Return (X, Y) of the center of cell containing provided text 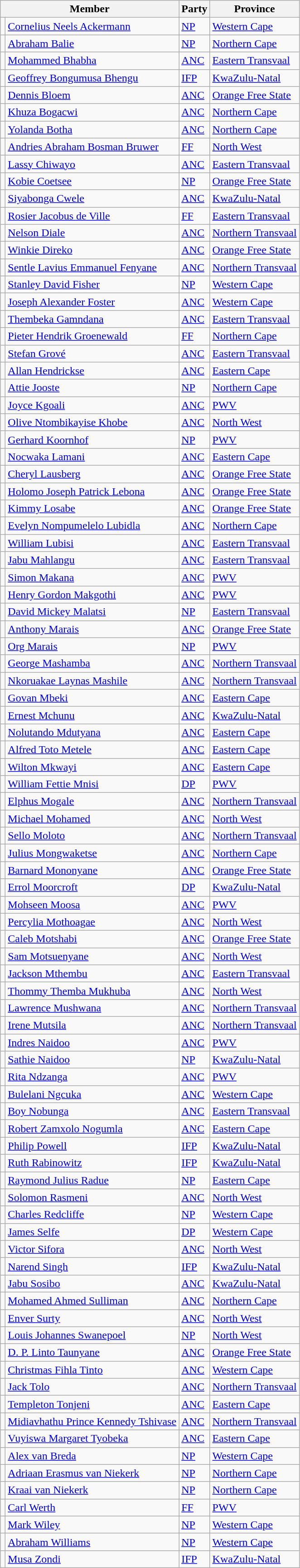
Stefan Grové (92, 353)
Carl Werth (92, 1507)
Jackson Mthembu (92, 973)
Nocwaka Lamani (92, 457)
Boy Nobunga (92, 1111)
Party (194, 9)
Musa Zondi (92, 1559)
Enver Surty (92, 1318)
Abraham Balie (92, 43)
Lawrence Mushwana (92, 1008)
Jack Tolo (92, 1387)
Nolutando Mdutyana (92, 732)
Yolanda Botha (92, 129)
Irene Mutsila (92, 1025)
Anthony Marais (92, 629)
David Mickey Malatsi (92, 612)
Barnard Mononyane (92, 870)
Gerhard Koornhof (92, 439)
Winkie Direko (92, 250)
Evelyn Nompumelelo Lubidla (92, 526)
Alex van Breda (92, 1456)
Abraham Williams (92, 1542)
Pieter Hendrik Groenewald (92, 336)
Christmas Fihla Tinto (92, 1370)
Jabu Sosibo (92, 1283)
Org Marais (92, 646)
Nkoruakae Laynas Mashile (92, 681)
James Selfe (92, 1232)
Nelson Diale (92, 233)
Sentle Lavius Emmanuel Fenyane (92, 267)
Julius Mongwaketse (92, 853)
Mohammed Bhabha (92, 61)
Andries Abraham Bosman Bruwer (92, 147)
Midiavhathu Prince Kennedy Tshivase (92, 1421)
Percylia Mothoagae (92, 922)
Louis Johannes Swanepoel (92, 1335)
Siyabonga Cwele (92, 198)
Cheryl Lausberg (92, 474)
William Lubisi (92, 543)
Philip Powell (92, 1146)
Adriaan Erasmus van Niekerk (92, 1473)
Member (90, 9)
Khuza Bogacwi (92, 112)
Michael Mohamed (92, 819)
Indres Naidoo (92, 1042)
Ruth Rabinowitz (92, 1163)
Elphus Mogale (92, 801)
Dennis Bloem (92, 95)
Geoffrey Bongumusa Bhengu (92, 78)
William Fettie Mnisi (92, 784)
Errol Moorcroft (92, 887)
Wilton Mkwayi (92, 767)
Cornelius Neels Ackermann (92, 26)
Bulelani Ngcuka (92, 1094)
Thommy Themba Mukhuba (92, 991)
Mark Wiley (92, 1525)
Robert Zamxolo Nogumla (92, 1129)
Victor Sifora (92, 1249)
Kobie Coetsee (92, 181)
Henry Gordon Makgothi (92, 595)
Templeton Tonjeni (92, 1404)
Alfred Toto Metele (92, 749)
Jabu Mahlangu (92, 560)
Mohamed Ahmed Sulliman (92, 1301)
Mohseen Moosa (92, 905)
Govan Mbeki (92, 698)
Lassy Chiwayo (92, 164)
Joyce Kgoali (92, 405)
Raymond Julius Radue (92, 1180)
Province (255, 9)
Sello Moloto (92, 836)
D. P. Linto Taunyane (92, 1353)
Joseph Alexander Foster (92, 302)
Sathie Naidoo (92, 1060)
George Mashamba (92, 663)
Kraai van Niekerk (92, 1490)
Allan Hendrickse (92, 371)
Kimmy Losabe (92, 509)
Olive Ntombikayise Khobe (92, 422)
Simon Makana (92, 577)
Rosier Jacobus de Ville (92, 216)
Solomon Rasmeni (92, 1197)
Caleb Motshabi (92, 939)
Vuyiswa Margaret Tyobeka (92, 1439)
Ernest Mchunu (92, 715)
Rita Ndzanga (92, 1077)
Charles Redcliffe (92, 1215)
Stanley David Fisher (92, 285)
Sam Motsuenyane (92, 956)
Attie Jooste (92, 388)
Narend Singh (92, 1266)
Thembeka Gamndana (92, 319)
Holomo Joseph Patrick Lebona (92, 491)
